Provide the (x, y) coordinate of the cell's center where the given text is located.  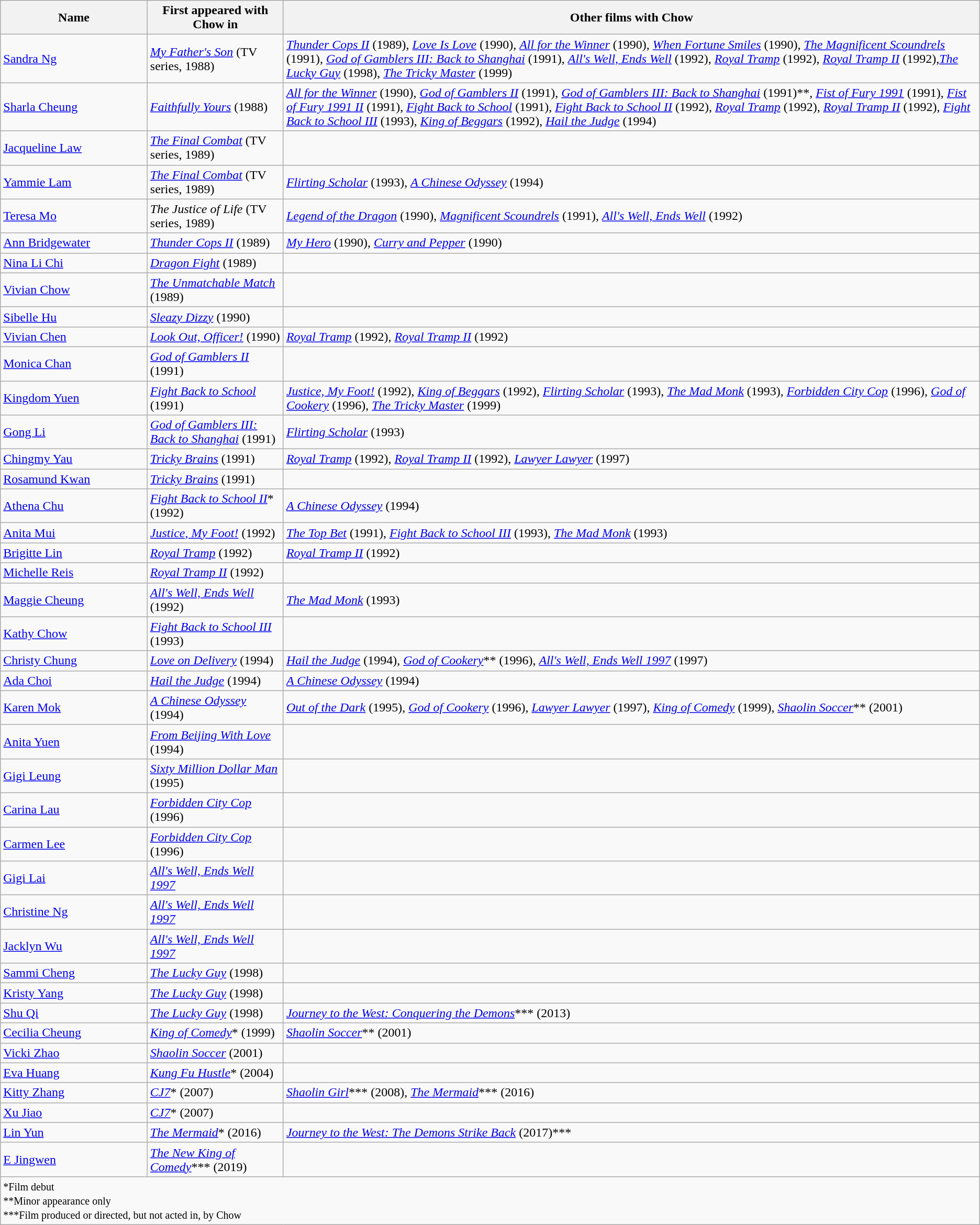
Christine Ng (74, 912)
Eva Huang (74, 1073)
God of Gamblers III: Back to Shanghai (1991) (215, 432)
Thunder Cops II (1989) (215, 243)
Name (74, 18)
The Mad Monk (1993) (631, 600)
Sandra Ng (74, 59)
Hail the Judge (1994), God of Cookery** (1996), All's Well, Ends Well 1997 (1997) (631, 661)
Shaolin Soccer (2001) (215, 1053)
Love on Delivery (1994) (215, 661)
The Justice of Life (TV series, 1989) (215, 216)
Rosamund Kwan (74, 479)
Teresa Mo (74, 216)
Journey to the West: Conquering the Demons*** (2013) (631, 1013)
Justice, My Foot! (1992) (215, 533)
Fight Back to School III (1993) (215, 633)
From Beijing With Love (1994) (215, 741)
Legend of the Dragon (1990), Magnificent Scoundrels (1991), All's Well, Ends Well (1992) (631, 216)
*Film debut**Minor appearance only***Film produced or directed, but not acted in, by Chow (490, 1200)
Kingdom Yuen (74, 398)
Carina Lau (74, 809)
Anita Mui (74, 533)
Shu Qi (74, 1013)
E Jingwen (74, 1159)
Sixty Million Dollar Man (1995) (215, 776)
Shaolin Girl*** (2008), The Mermaid*** (2016) (631, 1093)
Vivian Chen (74, 337)
The Mermaid* (2016) (215, 1132)
Brigitte Lin (74, 553)
Karen Mok (74, 708)
Flirting Scholar (1993) (631, 432)
Flirting Scholar (1993), A Chinese Odyssey (1994) (631, 182)
Faithfully Yours (1988) (215, 107)
Hail the Judge (1994) (215, 681)
Chingmy Yau (74, 459)
Sleazy Dizzy (1990) (215, 317)
Carmen Lee (74, 844)
Kristy Yang (74, 993)
My Hero (1990), Curry and Pepper (1990) (631, 243)
My Father's Son (TV series, 1988) (215, 59)
Royal Tramp (1992), Royal Tramp II (1992) (631, 337)
Monica Chan (74, 363)
Fight Back to School II* (1992) (215, 506)
Gong Li (74, 432)
The New King of Comedy*** (2019) (215, 1159)
Shaolin Soccer** (2001) (631, 1033)
Jacklyn Wu (74, 946)
Jacqueline Law (74, 148)
Nina Li Chi (74, 263)
Vicki Zhao (74, 1053)
Royal Tramp (1992) (215, 553)
Athena Chu (74, 506)
Kathy Chow (74, 633)
Kung Fu Hustle* (2004) (215, 1073)
Sibelle Hu (74, 317)
Kitty Zhang (74, 1093)
Gigi Lai (74, 878)
Lin Yun (74, 1132)
Out of the Dark (1995), God of Cookery (1996), Lawyer Lawyer (1997), King of Comedy (1999), Shaolin Soccer** (2001) (631, 708)
First appeared with Chow in (215, 18)
Other films with Chow (631, 18)
Cecilia Cheung (74, 1033)
The Unmatchable Match (1989) (215, 290)
Sammi Cheng (74, 973)
Journey to the West: The Demons Strike Back (2017)*** (631, 1132)
Ada Choi (74, 681)
Christy Chung (74, 661)
Look Out, Officer! (1990) (215, 337)
Maggie Cheung (74, 600)
All's Well, Ends Well (1992) (215, 600)
Vivian Chow (74, 290)
Gigi Leung (74, 776)
Ann Bridgewater (74, 243)
Anita Yuen (74, 741)
Dragon Fight (1989) (215, 263)
Michelle Reis (74, 573)
Sharla Cheung (74, 107)
Xu Jiao (74, 1112)
The Top Bet (1991), Fight Back to School III (1993), The Mad Monk (1993) (631, 533)
God of Gamblers II (1991) (215, 363)
Fight Back to School (1991) (215, 398)
Yammie Lam (74, 182)
Royal Tramp (1992), Royal Tramp II (1992), Lawyer Lawyer (1997) (631, 459)
King of Comedy* (1999) (215, 1033)
